Extract the [X, Y] coordinate from the center of the cell holding the provided text.  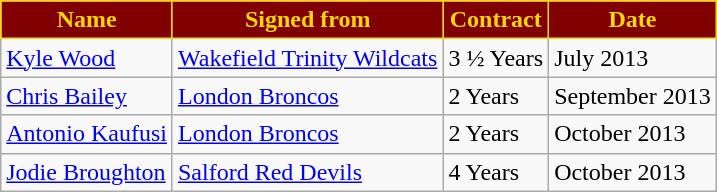
Wakefield Trinity Wildcats [307, 58]
Signed from [307, 20]
Chris Bailey [87, 96]
3 ½ Years [496, 58]
Kyle Wood [87, 58]
September 2013 [633, 96]
Salford Red Devils [307, 172]
Antonio Kaufusi [87, 134]
July 2013 [633, 58]
Date [633, 20]
Name [87, 20]
Contract [496, 20]
Jodie Broughton [87, 172]
4 Years [496, 172]
